Detect which cell encompasses the target text, then output its [X, Y] center coordinate. 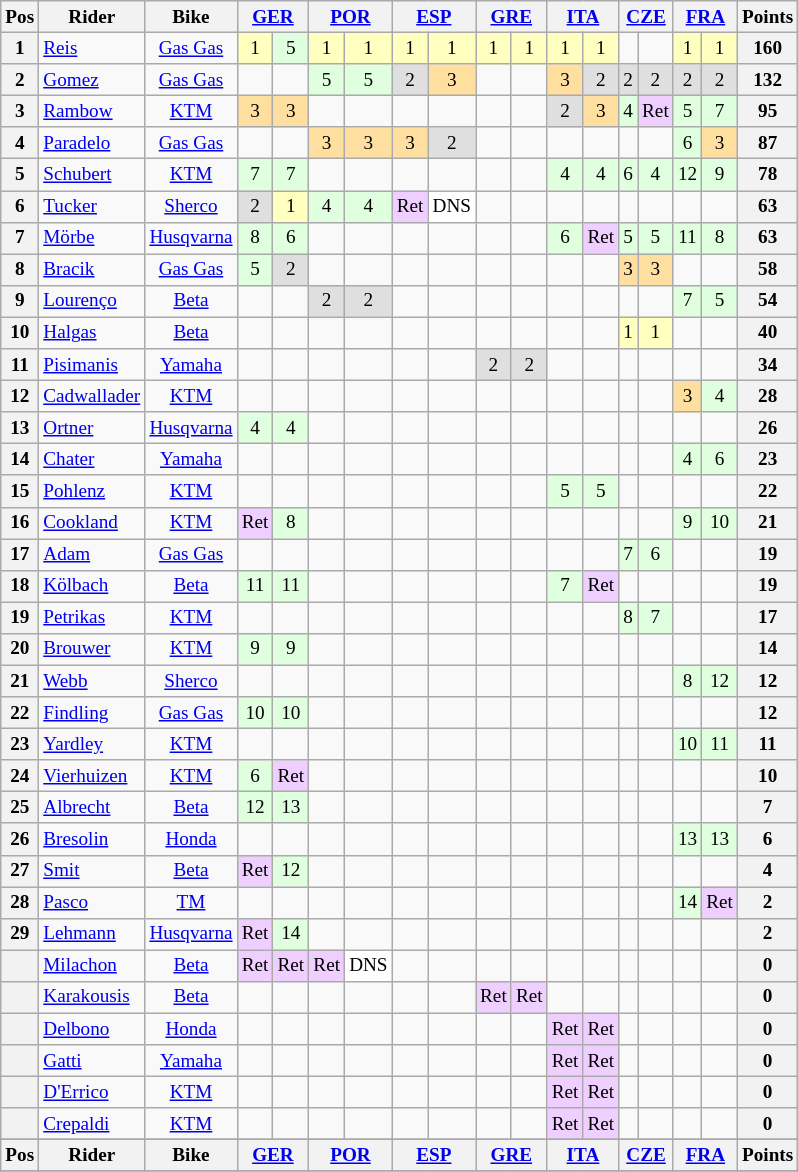
Webb [92, 681]
Adam [92, 554]
Paradelo [92, 143]
34 [767, 365]
Rambow [92, 111]
D'Errico [92, 1092]
Karakousis [92, 997]
Crepaldi [92, 1124]
87 [767, 143]
Gatti [92, 1061]
Kölbach [92, 586]
Lourenço [92, 301]
16 [20, 523]
Reis [92, 48]
95 [767, 111]
Tucker [92, 206]
15 [20, 491]
Milachon [92, 966]
Findling [92, 713]
Schubert [92, 175]
20 [20, 649]
27 [20, 871]
132 [767, 80]
Yardley [92, 744]
160 [767, 48]
24 [20, 776]
Pasco [92, 902]
Halgas [92, 333]
Chater [92, 460]
Bracik [92, 270]
Brouwer [92, 649]
Pisimanis [92, 365]
29 [20, 934]
58 [767, 270]
Mörbe [92, 238]
Vierhuizen [92, 776]
Delbono [92, 1029]
Ortner [92, 428]
Pohlenz [92, 491]
54 [767, 301]
Cookland [92, 523]
25 [20, 808]
Gomez [92, 80]
TM [191, 902]
Albrecht [92, 808]
Lehmann [92, 934]
Bresolin [92, 839]
78 [767, 175]
18 [20, 586]
40 [767, 333]
Petrikas [92, 618]
Cadwallader [92, 396]
Smit [92, 871]
